Output the [X, Y] coordinate of the center of the cell containing the given text.  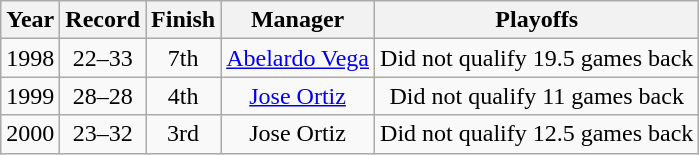
7th [184, 58]
1998 [30, 58]
3rd [184, 134]
28–28 [103, 96]
22–33 [103, 58]
Did not qualify 11 games back [537, 96]
Finish [184, 20]
Did not qualify 19.5 games back [537, 58]
Record [103, 20]
Abelardo Vega [298, 58]
Year [30, 20]
2000 [30, 134]
1999 [30, 96]
Playoffs [537, 20]
4th [184, 96]
23–32 [103, 134]
Did not qualify 12.5 games back [537, 134]
Manager [298, 20]
